Find where the given text appears and provide that cell's center as [X, Y] coordinate. 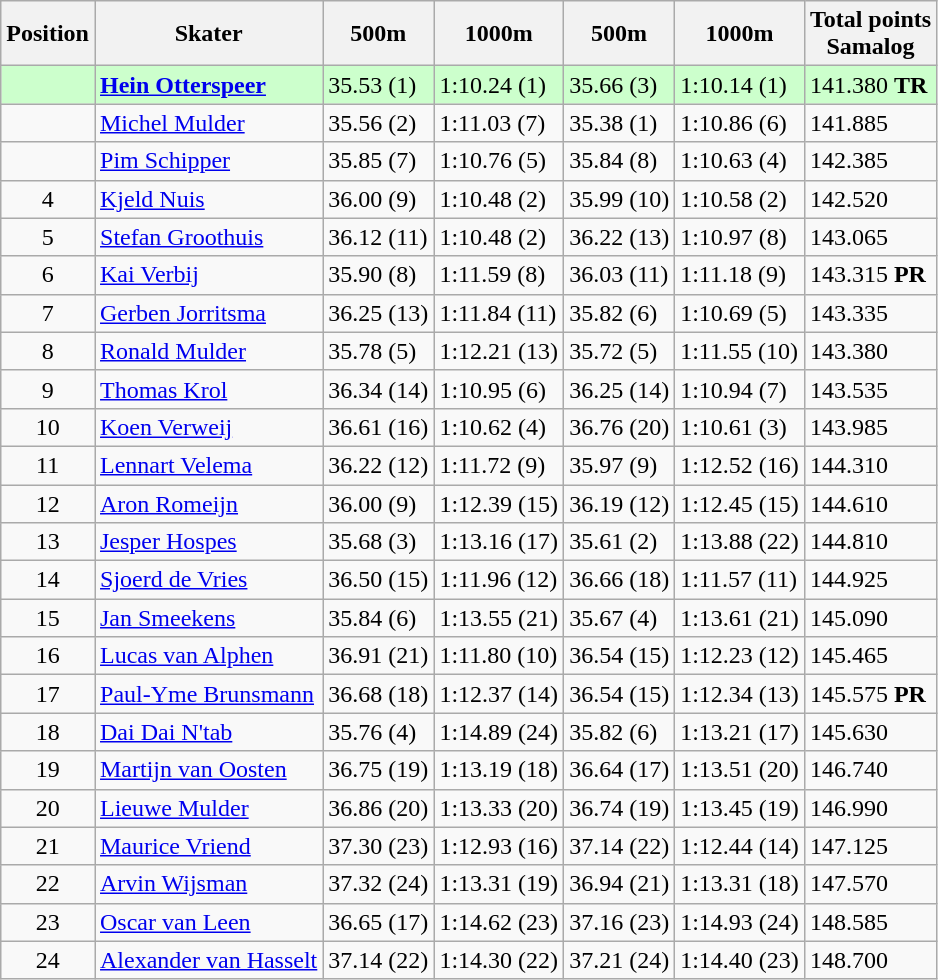
145.630 [870, 732]
148.700 [870, 960]
Paul-Yme Brunsmann [208, 694]
Koen Verweij [208, 427]
143.335 [870, 313]
36.66 (18) [620, 580]
1:10.62 (4) [499, 427]
4 [48, 199]
1:10.76 (5) [499, 161]
1:14.40 (23) [740, 960]
36.68 (18) [378, 694]
1:14.89 (24) [499, 732]
36.22 (12) [378, 465]
35.99 (10) [620, 199]
1:12.52 (16) [740, 465]
1:11.84 (11) [499, 313]
35.61 (2) [620, 542]
146.740 [870, 770]
1:13.31 (19) [499, 884]
141.380 TR [870, 85]
36.50 (15) [378, 580]
1:10.95 (6) [499, 389]
144.925 [870, 580]
144.310 [870, 465]
36.76 (20) [620, 427]
37.16 (23) [620, 922]
1:14.30 (22) [499, 960]
Lieuwe Mulder [208, 808]
1:11.57 (11) [740, 580]
1:11.59 (8) [499, 275]
36.34 (14) [378, 389]
Michel Mulder [208, 123]
Kai Verbij [208, 275]
1:12.37 (14) [499, 694]
17 [48, 694]
1:12.23 (12) [740, 656]
1:10.63 (4) [740, 161]
1:12.39 (15) [499, 503]
143.380 [870, 351]
36.75 (19) [378, 770]
1:12.93 (16) [499, 846]
35.90 (8) [378, 275]
35.66 (3) [620, 85]
1:10.94 (7) [740, 389]
35.67 (4) [620, 618]
10 [48, 427]
Alexander van Hasselt [208, 960]
141.885 [870, 123]
22 [48, 884]
36.12 (11) [378, 237]
24 [48, 960]
Maurice Vriend [208, 846]
23 [48, 922]
Ronald Mulder [208, 351]
1:11.03 (7) [499, 123]
144.810 [870, 542]
1:12.34 (13) [740, 694]
Dai Dai N'tab [208, 732]
143.535 [870, 389]
Skater [208, 34]
148.585 [870, 922]
142.385 [870, 161]
14 [48, 580]
36.91 (21) [378, 656]
9 [48, 389]
Gerben Jorritsma [208, 313]
1:11.96 (12) [499, 580]
35.68 (3) [378, 542]
142.520 [870, 199]
35.38 (1) [620, 123]
1:10.58 (2) [740, 199]
1:13.88 (22) [740, 542]
37.30 (23) [378, 846]
35.85 (7) [378, 161]
Lennart Velema [208, 465]
1:13.31 (18) [740, 884]
19 [48, 770]
Martijn van Oosten [208, 770]
1:10.97 (8) [740, 237]
1:13.55 (21) [499, 618]
35.56 (2) [378, 123]
1:14.93 (24) [740, 922]
Position [48, 34]
144.610 [870, 503]
1:11.80 (10) [499, 656]
1:10.86 (6) [740, 123]
37.32 (24) [378, 884]
20 [48, 808]
1:13.33 (20) [499, 808]
12 [48, 503]
Aron Romeijn [208, 503]
35.84 (6) [378, 618]
8 [48, 351]
1:10.69 (5) [740, 313]
36.25 (13) [378, 313]
1:12.21 (13) [499, 351]
146.990 [870, 808]
147.570 [870, 884]
Sjoerd de Vries [208, 580]
1:12.45 (15) [740, 503]
1:10.61 (3) [740, 427]
36.19 (12) [620, 503]
1:13.21 (17) [740, 732]
7 [48, 313]
Oscar van Leen [208, 922]
36.25 (14) [620, 389]
35.76 (4) [378, 732]
36.03 (11) [620, 275]
Stefan Groothuis [208, 237]
1:14.62 (23) [499, 922]
36.74 (19) [620, 808]
1:11.18 (9) [740, 275]
21 [48, 846]
1:13.61 (21) [740, 618]
1:10.24 (1) [499, 85]
35.97 (9) [620, 465]
143.985 [870, 427]
Arvin Wijsman [208, 884]
1:12.44 (14) [740, 846]
35.84 (8) [620, 161]
37.21 (24) [620, 960]
36.65 (17) [378, 922]
13 [48, 542]
36.94 (21) [620, 884]
36.22 (13) [620, 237]
143.065 [870, 237]
Thomas Krol [208, 389]
35.72 (5) [620, 351]
Pim Schipper [208, 161]
1:10.14 (1) [740, 85]
15 [48, 618]
36.61 (16) [378, 427]
6 [48, 275]
1:13.16 (17) [499, 542]
5 [48, 237]
Jan Smeekens [208, 618]
1:11.72 (9) [499, 465]
35.53 (1) [378, 85]
145.090 [870, 618]
35.78 (5) [378, 351]
1:13.19 (18) [499, 770]
Kjeld Nuis [208, 199]
143.315 PR [870, 275]
1:13.51 (20) [740, 770]
145.465 [870, 656]
11 [48, 465]
145.575 PR [870, 694]
Hein Otterspeer [208, 85]
1:11.55 (10) [740, 351]
16 [48, 656]
36.64 (17) [620, 770]
Jesper Hospes [208, 542]
36.86 (20) [378, 808]
18 [48, 732]
1:13.45 (19) [740, 808]
Lucas van Alphen [208, 656]
Total points Samalog [870, 34]
147.125 [870, 846]
